Scan for the cell matching the given text and deliver its (X, Y) coordinate at center. 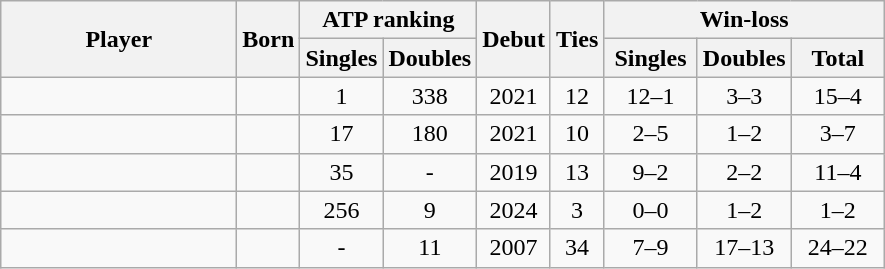
9 (430, 210)
Player (119, 39)
17 (342, 134)
15–4 (838, 96)
2024 (514, 210)
Debut (514, 39)
338 (430, 96)
0–0 (651, 210)
17–13 (744, 248)
ATP ranking (388, 20)
3–7 (838, 134)
Total (838, 58)
24–22 (838, 248)
2007 (514, 248)
11–4 (838, 172)
3–3 (744, 96)
13 (576, 172)
1 (342, 96)
11 (430, 248)
180 (430, 134)
10 (576, 134)
2–2 (744, 172)
2019 (514, 172)
34 (576, 248)
35 (342, 172)
Win-loss (744, 20)
Ties (576, 39)
9–2 (651, 172)
7–9 (651, 248)
12 (576, 96)
2–5 (651, 134)
3 (576, 210)
12–1 (651, 96)
256 (342, 210)
Born (268, 39)
